Detect which cell encompasses the target text, then output its [x, y] center coordinate. 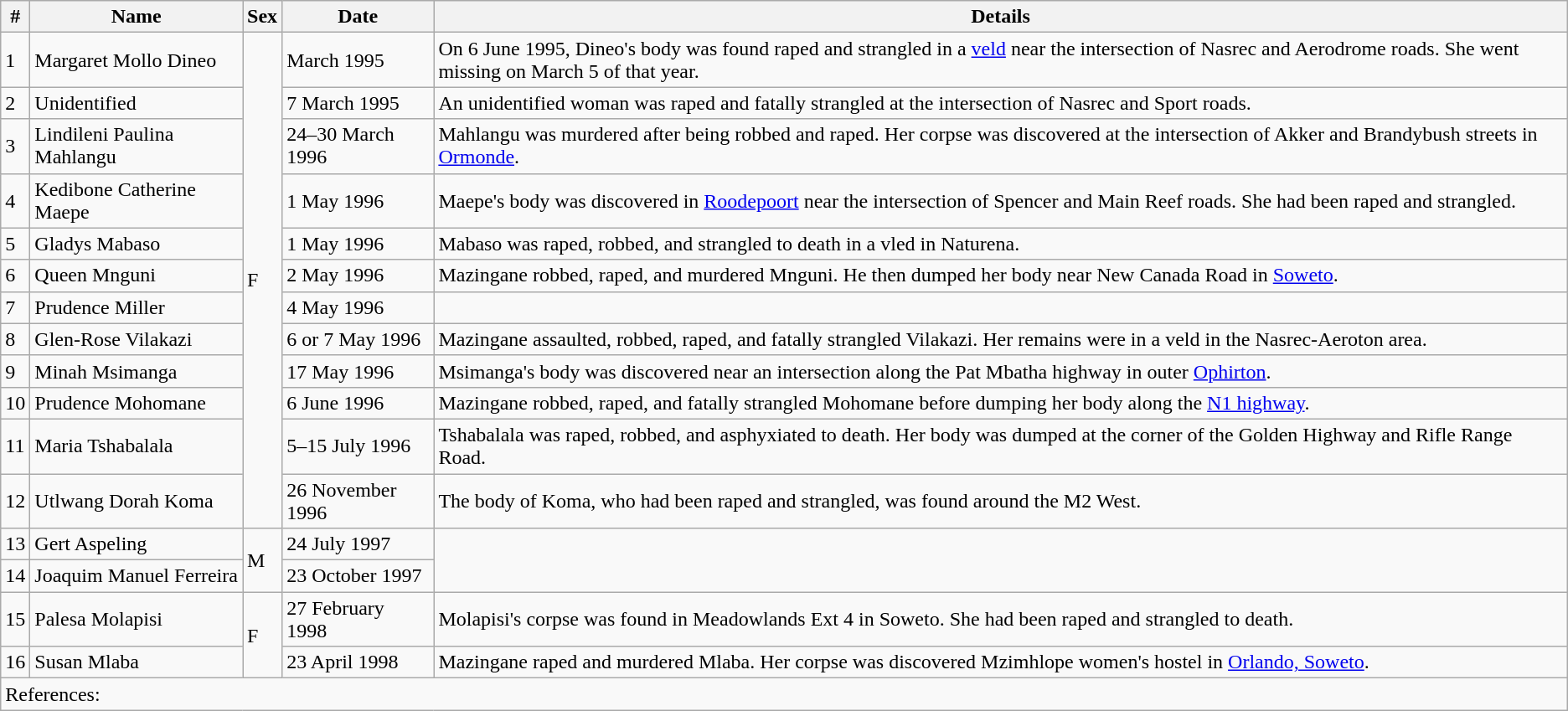
Maria Tshabalala [137, 446]
Mazingane assaulted, robbed, raped, and fatally strangled Vilakazi. Her remains were in a veld in the Nasrec-Aeroton area. [1000, 339]
Msimanga's body was discovered near an intersection along the Pat Mbatha highway in outer Ophirton. [1000, 371]
The body of Koma, who had been raped and strangled, was found around the M2 West. [1000, 501]
References: [784, 694]
23 October 1997 [358, 576]
Tshabalala was raped, robbed, and asphyxiated to death. Her body was dumped at the corner of the Golden Highway and Rifle Range Road. [1000, 446]
8 [15, 339]
Mazingane robbed, raped, and murdered Mnguni. He then dumped her body near New Canada Road in Soweto. [1000, 276]
6 June 1996 [358, 403]
M [263, 560]
5 [15, 244]
24–30 March 1996 [358, 146]
5–15 July 1996 [358, 446]
7 March 1995 [358, 103]
4 [15, 201]
1 [15, 60]
15 [15, 620]
Susan Mlaba [137, 662]
Prudence Mohomane [137, 403]
Molapisi's corpse was found in Meadowlands Ext 4 in Soweto. She had been raped and strangled to death. [1000, 620]
Minah Msimanga [137, 371]
14 [15, 576]
16 [15, 662]
23 April 1998 [358, 662]
Mabaso was raped, robbed, and strangled to death in a vled in Naturena. [1000, 244]
2 May 1996 [358, 276]
March 1995 [358, 60]
27 February 1998 [358, 620]
Joaquim Manuel Ferreira [137, 576]
Name [137, 17]
24 July 1997 [358, 544]
Mazingane robbed, raped, and fatally strangled Mohomane before dumping her body along the N1 highway. [1000, 403]
Lindileni Paulina Mahlangu [137, 146]
Gert Aspeling [137, 544]
Margaret Mollo Dineo [137, 60]
An unidentified woman was raped and fatally strangled at the intersection of Nasrec and Sport roads. [1000, 103]
6 or 7 May 1996 [358, 339]
13 [15, 544]
Date [358, 17]
10 [15, 403]
9 [15, 371]
Details [1000, 17]
12 [15, 501]
Kedibone Catherine Maepe [137, 201]
Unidentified [137, 103]
2 [15, 103]
Gladys Mabaso [137, 244]
6 [15, 276]
Mahlangu was murdered after being robbed and raped. Her corpse was discovered at the intersection of Akker and Brandybush streets in Ormonde. [1000, 146]
Sex [263, 17]
Palesa Molapisi [137, 620]
11 [15, 446]
# [15, 17]
26 November 1996 [358, 501]
7 [15, 307]
Utlwang Dorah Koma [137, 501]
17 May 1996 [358, 371]
3 [15, 146]
4 May 1996 [358, 307]
Prudence Miller [137, 307]
Queen Mnguni [137, 276]
Glen-Rose Vilakazi [137, 339]
Mazingane raped and murdered Mlaba. Her corpse was discovered Mzimhlope women's hostel in Orlando, Soweto. [1000, 662]
Maepe's body was discovered in Roodepoort near the intersection of Spencer and Main Reef roads. She had been raped and strangled. [1000, 201]
